Detect which cell encompasses the target text, then output its (X, Y) center coordinate. 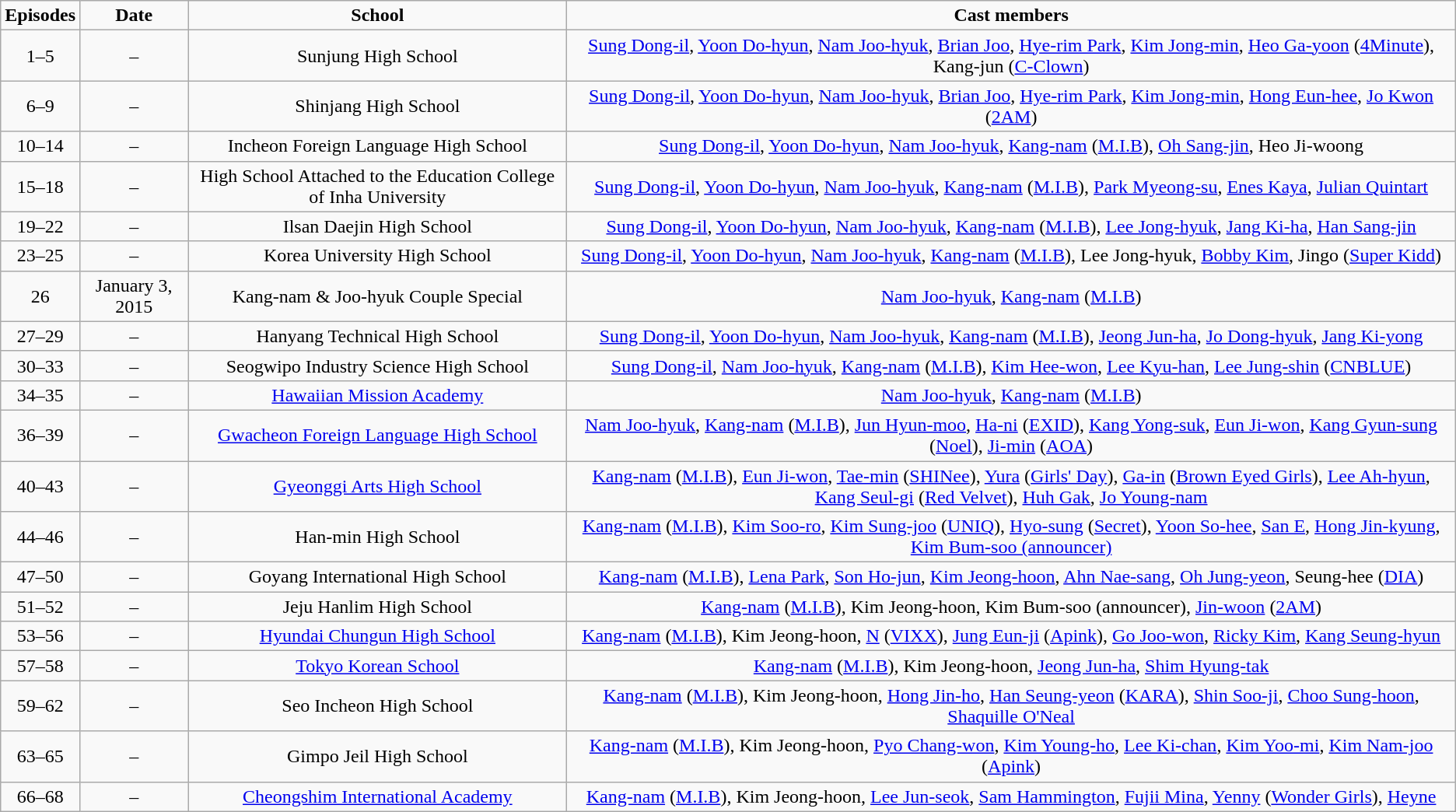
Incheon Foreign Language High School (378, 146)
Kang-nam (M.I.B), Kim Jeong-hoon, Jeong Jun-ha, Shim Hyung-tak (1011, 666)
School (378, 16)
Kang-nam (M.I.B), Kim Jeong-hoon, Lee Jun-seok, Sam Hammington, Fujii Mina, Yenny (Wonder Girls), Heyne (1011, 796)
57–58 (40, 666)
51–52 (40, 607)
26 (40, 296)
1–5 (40, 56)
Gwacheon Foreign Language High School (378, 436)
Seogwipo Industry Science High School (378, 366)
Shinjang High School (378, 106)
Kang-nam (M.I.B), Kim Jeong-hoon, Pyo Chang-won, Kim Young-ho, Lee Ki-chan, Kim Yoo-mi, Kim Nam-joo (Apink) (1011, 756)
Gyeonggi Arts High School (378, 485)
40–43 (40, 485)
Hawaiian Mission Academy (378, 395)
Sung Dong-il, Yoon Do-hyun, Nam Joo-hyuk, Kang-nam (M.I.B), Lee Jong-hyuk, Jang Ki-ha, Han Sang-jin (1011, 226)
High School Attached to the Education College of Inha University (378, 187)
63–65 (40, 756)
Korea University High School (378, 256)
34–35 (40, 395)
6–9 (40, 106)
Seo Incheon High School (378, 706)
10–14 (40, 146)
Kang-nam (M.I.B), Lena Park, Son Ho-jun, Kim Jeong-hoon, Ahn Nae-sang, Oh Jung-yeon, Seung-hee (DIA) (1011, 577)
Nam Joo-hyuk, Kang-nam (M.I.B), Jun Hyun-moo, Ha-ni (EXID), Kang Yong-suk, Eun Ji-won, Kang Gyun-sung (Noel), Ji-min (AOA) (1011, 436)
Kang-nam & Joo-hyuk Couple Special (378, 296)
Sung Dong-il, Nam Joo-hyuk, Kang-nam (M.I.B), Kim Hee-won, Lee Kyu-han, Lee Jung-shin (CNBLUE) (1011, 366)
Kang-nam (M.I.B), Kim Jeong-hoon, Hong Jin-ho, Han Seung-yeon (KARA), Shin Soo-ji, Choo Sung-hoon, Shaquille O'Neal (1011, 706)
66–68 (40, 796)
Ilsan Daejin High School (378, 226)
Sung Dong-il, Yoon Do-hyun, Nam Joo-hyuk, Kang-nam (M.I.B), Jeong Jun-ha, Jo Dong-hyuk, Jang Ki-yong (1011, 336)
23–25 (40, 256)
Cast members (1011, 16)
30–33 (40, 366)
Han-min High School (378, 537)
15–18 (40, 187)
Sung Dong-il, Yoon Do-hyun, Nam Joo-hyuk, Kang-nam (M.I.B), Oh Sang-jin, Heo Ji-woong (1011, 146)
Goyang International High School (378, 577)
Jeju Hanlim High School (378, 607)
Sung Dong-il, Yoon Do-hyun, Nam Joo-hyuk, Brian Joo, Hye-rim Park, Kim Jong-min, Hong Eun-hee, Jo Kwon (2AM) (1011, 106)
27–29 (40, 336)
Date (134, 16)
Gimpo Jeil High School (378, 756)
Kang-nam (M.I.B), Kim Jeong-hoon, Kim Bum-soo (announcer), Jin-woon (2AM) (1011, 607)
Episodes (40, 16)
Sunjung High School (378, 56)
Hyundai Chungun High School (378, 636)
Sung Dong-il, Yoon Do-hyun, Nam Joo-hyuk, Brian Joo, Hye-rim Park, Kim Jong-min, Heo Ga-yoon (4Minute), Kang-jun (C-Clown) (1011, 56)
Hanyang Technical High School (378, 336)
Sung Dong-il, Yoon Do-hyun, Nam Joo-hyuk, Kang-nam (M.I.B), Lee Jong-hyuk, Bobby Kim, Jingo (Super Kidd) (1011, 256)
Sung Dong-il, Yoon Do-hyun, Nam Joo-hyuk, Kang-nam (M.I.B), Park Myeong-su, Enes Kaya, Julian Quintart (1011, 187)
Cheongshim International Academy (378, 796)
47–50 (40, 577)
53–56 (40, 636)
Tokyo Korean School (378, 666)
59–62 (40, 706)
44–46 (40, 537)
19–22 (40, 226)
36–39 (40, 436)
Kang-nam (M.I.B), Kim Jeong-hoon, N (VIXX), Jung Eun-ji (Apink), Go Joo-won, Ricky Kim, Kang Seung-hyun (1011, 636)
Kang-nam (M.I.B), Kim Soo-ro, Kim Sung-joo (UNIQ), Hyo-sung (Secret), Yoon So-hee, San E, Hong Jin-kyung, Kim Bum-soo (announcer) (1011, 537)
January 3, 2015 (134, 296)
